Provide the (X, Y) coordinate of the cell's center where the given text is located.  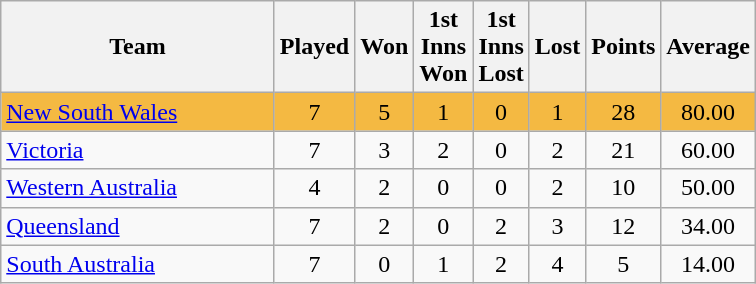
Points (624, 47)
New South Wales (138, 112)
10 (624, 188)
Queensland (138, 226)
Played (314, 47)
12 (624, 226)
Lost (557, 47)
21 (624, 150)
Average (708, 47)
80.00 (708, 112)
34.00 (708, 226)
50.00 (708, 188)
28 (624, 112)
South Australia (138, 264)
1st Inns Won (444, 47)
1st Inns Lost (501, 47)
60.00 (708, 150)
Victoria (138, 150)
14.00 (708, 264)
Team (138, 47)
Western Australia (138, 188)
Won (384, 47)
